Scan for the cell matching the given text and deliver its [X, Y] coordinate at center. 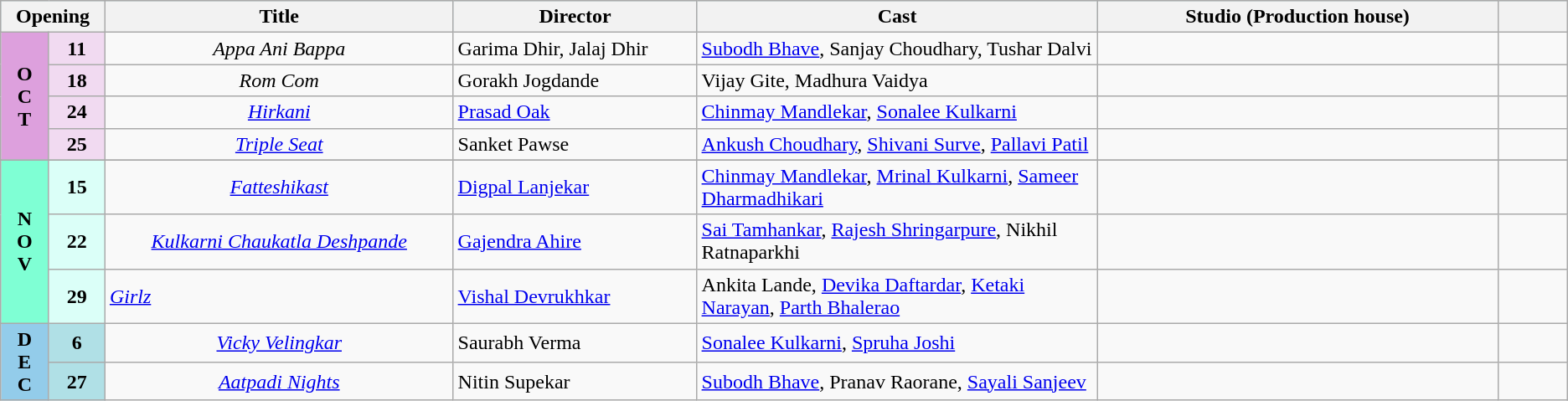
Saurabh Verma [575, 342]
NOV [25, 241]
Aatpadi Nights [279, 381]
DEC [25, 362]
27 [77, 381]
22 [77, 241]
Sai Tamhankar, Rajesh Shringarpure, Nikhil Ratnaparkhi [897, 241]
Studio (Production house) [1297, 17]
Nitin Supekar [575, 381]
Appa Ani Bappa [279, 49]
Rom Com [279, 80]
Prasad Oak [575, 112]
Director [575, 17]
Garima Dhir, Jalaj Dhir [575, 49]
Digpal Lanjekar [575, 188]
24 [77, 112]
OCT [25, 96]
Title [279, 17]
Kulkarni Chaukatla Deshpande [279, 241]
Vijay Gite, Madhura Vaidya [897, 80]
Gajendra Ahire [575, 241]
Girlz [279, 296]
25 [77, 144]
Fatteshikast [279, 188]
Gorakh Jogdande [575, 80]
6 [77, 342]
Sonalee Kulkarni, Spruha Joshi [897, 342]
Subodh Bhave, Sanjay Choudhary, Tushar Dalvi [897, 49]
Subodh Bhave, Pranav Raorane, Sayali Sanjeev [897, 381]
Vicky Velingkar [279, 342]
15 [77, 188]
29 [77, 296]
Ankita Lande, Devika Daftardar, Ketaki Narayan, Parth Bhalerao [897, 296]
Chinmay Mandlekar, Sonalee Kulkarni [897, 112]
Chinmay Mandlekar, Mrinal Kulkarni, Sameer Dharmadhikari [897, 188]
11 [77, 49]
Ankush Choudhary, Shivani Surve, Pallavi Patil [897, 144]
18 [77, 80]
Vishal Devrukhkar [575, 296]
Opening [54, 17]
Triple Seat [279, 144]
Hirkani [279, 112]
Sanket Pawse [575, 144]
Cast [897, 17]
